Search for the cell housing the specified text and yield its (X, Y) center coordinate. 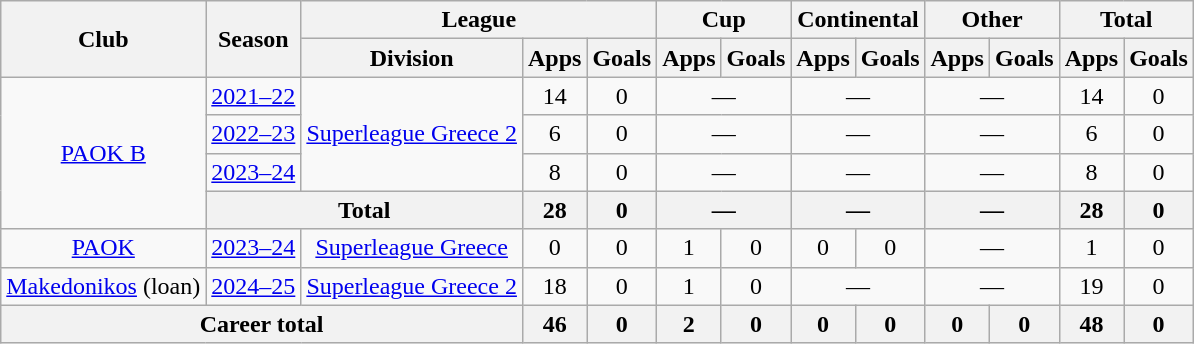
Career total (262, 324)
Club (104, 39)
2022–23 (254, 134)
18 (554, 286)
Other (992, 20)
Continental (858, 20)
Superleague Greece (412, 248)
2 (689, 324)
19 (1091, 286)
2024–25 (254, 286)
48 (1091, 324)
League (479, 20)
46 (554, 324)
Division (412, 58)
Season (254, 39)
PAOK B (104, 153)
2021–22 (254, 96)
Cup (724, 20)
PAOK (104, 248)
Makedonikos (loan) (104, 286)
